Return [x, y] of the center of cell containing provided text 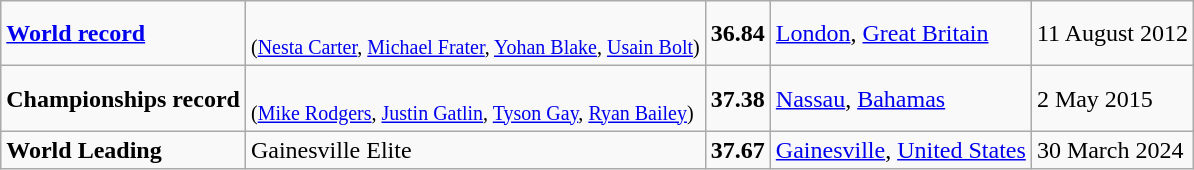
37.67 [738, 150]
(Nesta Carter, Michael Frater, Yohan Blake, Usain Bolt) [475, 34]
30 March 2024 [1112, 150]
Nassau, Bahamas [900, 98]
Championships record [124, 98]
Gainesville, United States [900, 150]
36.84 [738, 34]
2 May 2015 [1112, 98]
London, Great Britain [900, 34]
World Leading [124, 150]
37.38 [738, 98]
World record [124, 34]
(Mike Rodgers, Justin Gatlin, Tyson Gay, Ryan Bailey) [475, 98]
Gainesville Elite [475, 150]
11 August 2012 [1112, 34]
